Search for the cell housing the specified text and yield its [X, Y] center coordinate. 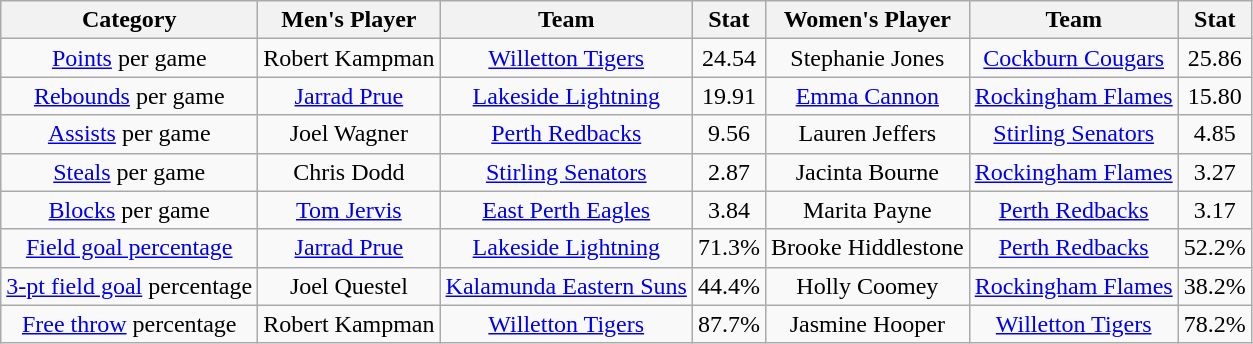
Blocks per game [130, 210]
Chris Dodd [349, 172]
Tom Jervis [349, 210]
Women's Player [867, 20]
24.54 [728, 58]
3.17 [1214, 210]
19.91 [728, 96]
Cockburn Cougars [1074, 58]
Points per game [130, 58]
Category [130, 20]
East Perth Eagles [566, 210]
Brooke Hiddlestone [867, 248]
3.27 [1214, 172]
87.7% [728, 324]
Rebounds per game [130, 96]
Assists per game [130, 134]
Free throw percentage [130, 324]
Men's Player [349, 20]
Jasmine Hooper [867, 324]
Holly Coomey [867, 286]
Field goal percentage [130, 248]
Jacinta Bourne [867, 172]
Joel Questel [349, 286]
3.84 [728, 210]
4.85 [1214, 134]
2.87 [728, 172]
Joel Wagner [349, 134]
38.2% [1214, 286]
Lauren Jeffers [867, 134]
Emma Cannon [867, 96]
9.56 [728, 134]
44.4% [728, 286]
78.2% [1214, 324]
Steals per game [130, 172]
15.80 [1214, 96]
Marita Payne [867, 210]
Stephanie Jones [867, 58]
3-pt field goal percentage [130, 286]
71.3% [728, 248]
25.86 [1214, 58]
Kalamunda Eastern Suns [566, 286]
52.2% [1214, 248]
